Scan for the cell matching the given text and deliver its [x, y] coordinate at center. 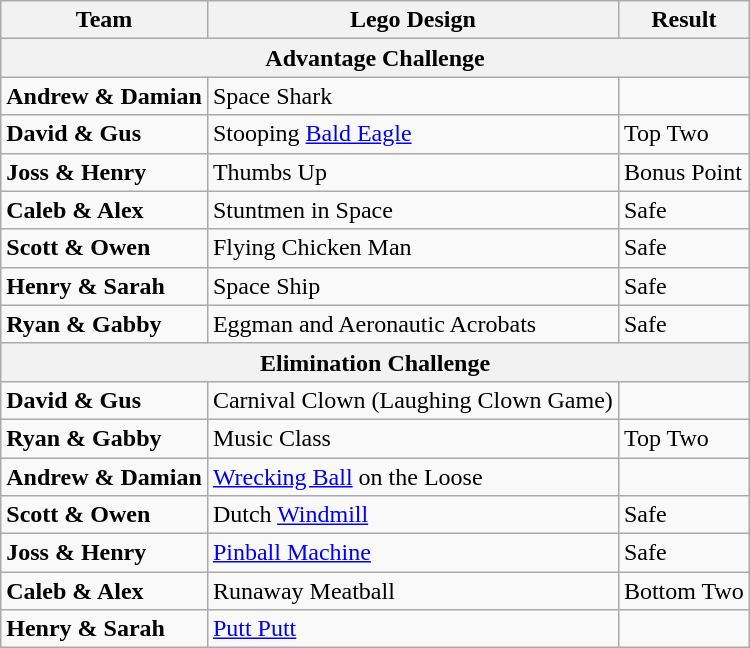
Flying Chicken Man [412, 248]
Space Shark [412, 96]
Eggman and Aeronautic Acrobats [412, 324]
Wrecking Ball on the Loose [412, 477]
Bottom Two [684, 591]
Stooping Bald Eagle [412, 134]
Putt Putt [412, 629]
Result [684, 20]
Carnival Clown (Laughing Clown Game) [412, 400]
Thumbs Up [412, 172]
Stuntmen in Space [412, 210]
Space Ship [412, 286]
Music Class [412, 438]
Bonus Point [684, 172]
Pinball Machine [412, 553]
Team [104, 20]
Elimination Challenge [376, 362]
Lego Design [412, 20]
Runaway Meatball [412, 591]
Advantage Challenge [376, 58]
Dutch Windmill [412, 515]
